Identify which cell holds the provided text, then report its (X, Y) central coordinate. 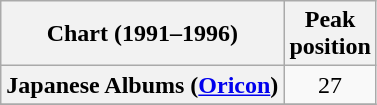
Japanese Albums (Oricon) (142, 85)
27 (330, 85)
Chart (1991–1996) (142, 34)
Peakposition (330, 34)
